Find where the given text appears and provide that cell's center as [X, Y] coordinate. 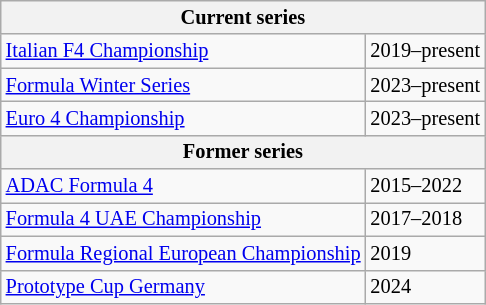
2019–present [426, 51]
2015–2022 [426, 186]
Current series [243, 17]
Euro 4 Championship [184, 118]
Formula 4 UAE Championship [184, 219]
2017–2018 [426, 219]
Italian F4 Championship [184, 51]
Formula Regional European Championship [184, 253]
ADAC Formula 4 [184, 186]
2024 [426, 287]
Formula Winter Series [184, 85]
Former series [243, 152]
Prototype Cup Germany [184, 287]
2019 [426, 253]
